Pinpoint the cell where the given text exists, returning its (X, Y) midpoint coordinate. 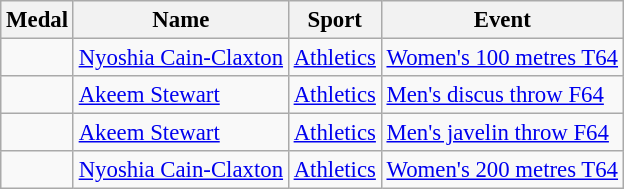
Sport (334, 20)
Women's 100 metres T64 (502, 58)
Men's discus throw F64 (502, 95)
Women's 200 metres T64 (502, 170)
Men's javelin throw F64 (502, 133)
Medal (38, 20)
Event (502, 20)
Name (180, 20)
